For the text-containing cell, return its midpoint in [x, y] coordinate format. 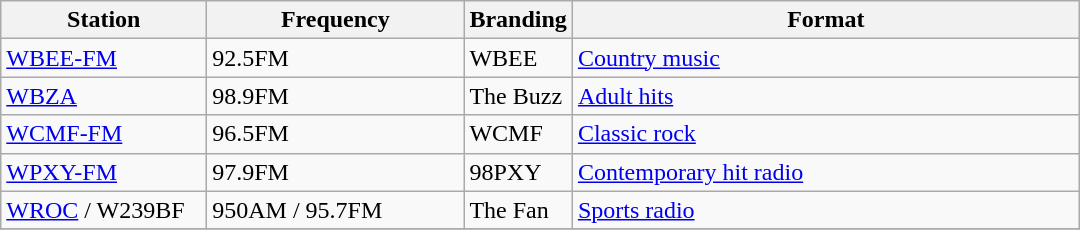
Branding [518, 20]
Classic rock [826, 134]
98PXY [518, 172]
Adult hits [826, 96]
WBEE-FM [104, 58]
WBEE [518, 58]
98.9FM [336, 96]
Station [104, 20]
The Fan [518, 210]
WCMF [518, 134]
Sports radio [826, 210]
WBZA [104, 96]
Frequency [336, 20]
The Buzz [518, 96]
950AM / 95.7FM [336, 210]
92.5FM [336, 58]
97.9FM [336, 172]
WCMF-FM [104, 134]
Contemporary hit radio [826, 172]
WPXY-FM [104, 172]
WROC / W239BF [104, 210]
Format [826, 20]
Country music [826, 58]
96.5FM [336, 134]
